Determine the [x, y] coordinate at the center of the cell enclosing the given text.  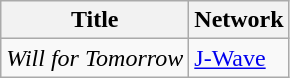
Will for Tomorrow [95, 58]
J-Wave [239, 58]
Title [95, 20]
Network [239, 20]
